Scan for the cell matching the given text and deliver its [x, y] coordinate at center. 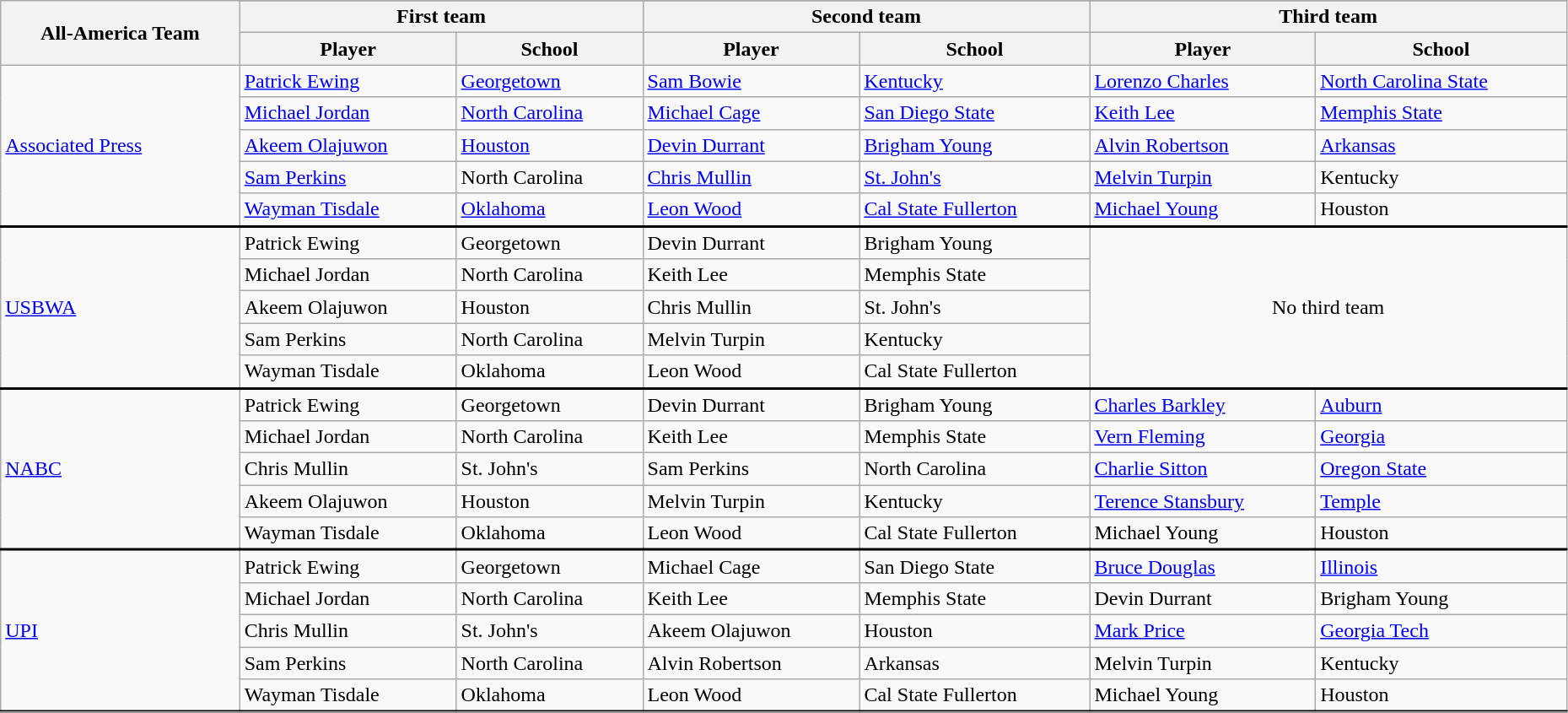
First team [441, 17]
Lorenzo Charles [1203, 81]
Georgia Tech [1441, 630]
Bruce Douglas [1203, 567]
Auburn [1441, 405]
Terence Stansbury [1203, 501]
Georgia [1441, 437]
All-America Team [120, 33]
Vern Fleming [1203, 437]
No third team [1328, 307]
Sam Bowie [751, 81]
UPI [120, 631]
Charlie Sitton [1203, 469]
Temple [1441, 501]
USBWA [120, 307]
Charles Barkley [1203, 405]
Oregon State [1441, 469]
North Carolina State [1441, 81]
Third team [1328, 17]
Illinois [1441, 567]
NABC [120, 469]
Second team [866, 17]
Associated Press [120, 145]
Mark Price [1203, 630]
